Find where the given text appears and provide that cell's center as (X, Y) coordinate. 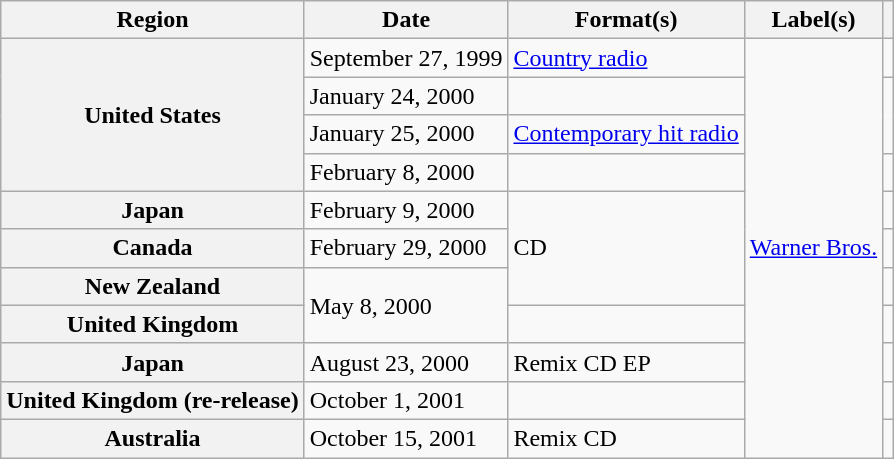
Australia (152, 438)
May 8, 2000 (406, 305)
United States (152, 115)
United Kingdom (152, 324)
October 15, 2001 (406, 438)
Date (406, 20)
October 1, 2001 (406, 400)
January 24, 2000 (406, 96)
January 25, 2000 (406, 134)
August 23, 2000 (406, 362)
CD (626, 248)
New Zealand (152, 286)
September 27, 1999 (406, 58)
February 29, 2000 (406, 248)
February 8, 2000 (406, 172)
Country radio (626, 58)
Remix CD (626, 438)
United Kingdom (re-release) (152, 400)
Canada (152, 248)
February 9, 2000 (406, 210)
Remix CD EP (626, 362)
Contemporary hit radio (626, 134)
Region (152, 20)
Warner Bros. (813, 248)
Label(s) (813, 20)
Format(s) (626, 20)
